Find where the given text appears and provide that cell's center as (X, Y) coordinate. 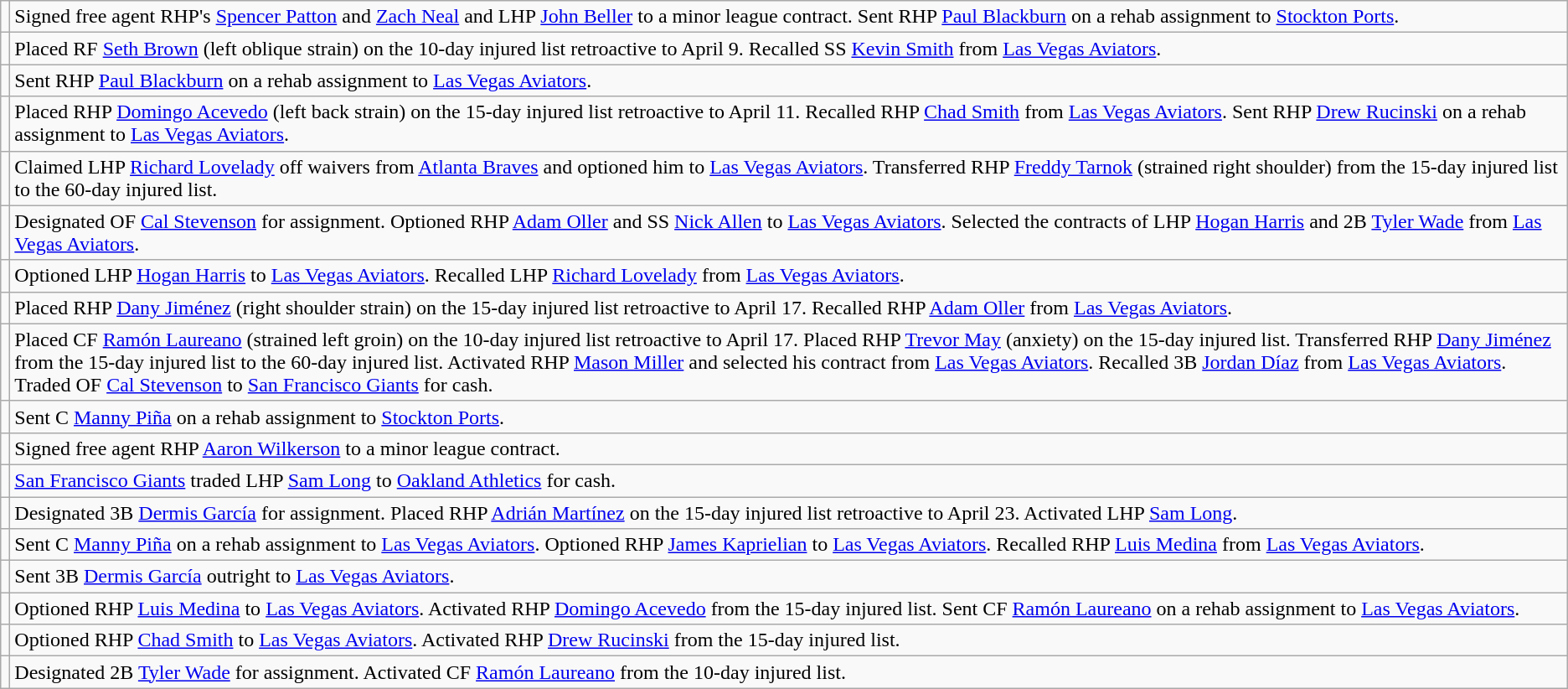
Placed RHP Dany Jiménez (right shoulder strain) on the 15-day injured list retroactive to April 17. Recalled RHP Adam Oller from Las Vegas Aviators. (789, 308)
San Francisco Giants traded LHP Sam Long to Oakland Athletics for cash. (789, 480)
Sent RHP Paul Blackburn on a rehab assignment to Las Vegas Aviators. (789, 80)
Placed RF Seth Brown (left oblique strain) on the 10-day injured list retroactive to April 9. Recalled SS Kevin Smith from Las Vegas Aviators. (789, 49)
Optioned RHP Chad Smith to Las Vegas Aviators. Activated RHP Drew Rucinski from the 15-day injured list. (789, 640)
Designated 3B Dermis García for assignment. Placed RHP Adrián Martínez on the 15-day injured list retroactive to April 23. Activated LHP Sam Long. (789, 512)
Optioned LHP Hogan Harris to Las Vegas Aviators. Recalled LHP Richard Lovelady from Las Vegas Aviators. (789, 276)
Signed free agent RHP Aaron Wilkerson to a minor league contract. (789, 448)
Sent 3B Dermis García outright to Las Vegas Aviators. (789, 577)
Designated 2B Tyler Wade for assignment. Activated CF Ramón Laureano from the 10-day injured list. (789, 672)
Sent C Manny Piña on a rehab assignment to Stockton Ports. (789, 417)
